Output the (X, Y) coordinate of the center of the cell containing the given text.  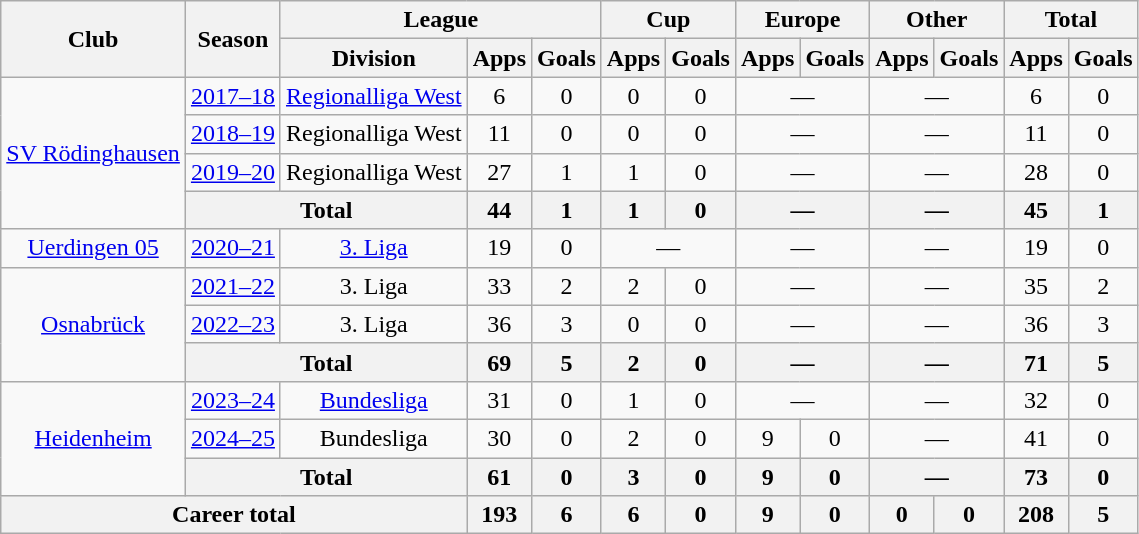
Europe (802, 20)
2018–19 (232, 134)
71 (1036, 362)
31 (499, 400)
League (440, 20)
32 (1036, 400)
Uerdingen 05 (94, 248)
33 (499, 286)
41 (1036, 438)
2024–25 (232, 438)
35 (1036, 286)
Club (94, 39)
208 (1036, 515)
Season (232, 39)
2021–22 (232, 286)
45 (1036, 210)
28 (1036, 172)
2019–20 (232, 172)
73 (1036, 477)
Career total (234, 515)
69 (499, 362)
44 (499, 210)
2017–18 (232, 96)
30 (499, 438)
Osnabrück (94, 324)
Cup (668, 20)
2020–21 (232, 248)
193 (499, 515)
61 (499, 477)
2023–24 (232, 400)
27 (499, 172)
2022–23 (232, 324)
Other (937, 20)
SV Rödinghausen (94, 153)
Division (374, 58)
Heidenheim (94, 438)
